Identify which cell holds the provided text, then report its (x, y) central coordinate. 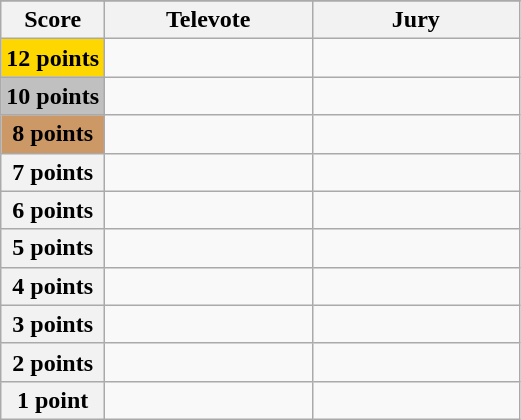
4 points (53, 286)
Televote (209, 20)
7 points (53, 172)
12 points (53, 58)
2 points (53, 362)
Score (53, 20)
6 points (53, 210)
5 points (53, 248)
1 point (53, 400)
Jury (416, 20)
8 points (53, 134)
3 points (53, 324)
10 points (53, 96)
